Identify which cell holds the provided text, then report its (X, Y) central coordinate. 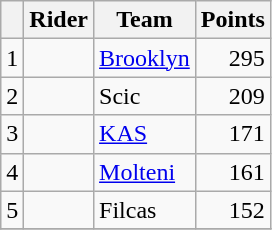
2 (12, 96)
209 (232, 96)
3 (12, 134)
Scic (145, 96)
295 (232, 58)
KAS (145, 134)
Points (232, 20)
4 (12, 172)
Team (145, 20)
152 (232, 210)
Rider (59, 20)
5 (12, 210)
Filcas (145, 210)
171 (232, 134)
Brooklyn (145, 58)
1 (12, 58)
Molteni (145, 172)
161 (232, 172)
